Detect which cell encompasses the target text, then output its (X, Y) center coordinate. 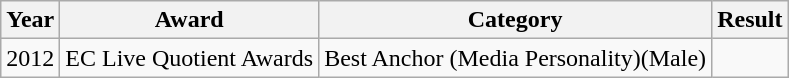
Result (750, 20)
Year (30, 20)
Category (516, 20)
EC Live Quotient Awards (190, 58)
Best Anchor (Media Personality)(Male) (516, 58)
2012 (30, 58)
Award (190, 20)
